Capture the cell that displays the provided text and extract its (x, y) central coordinate. 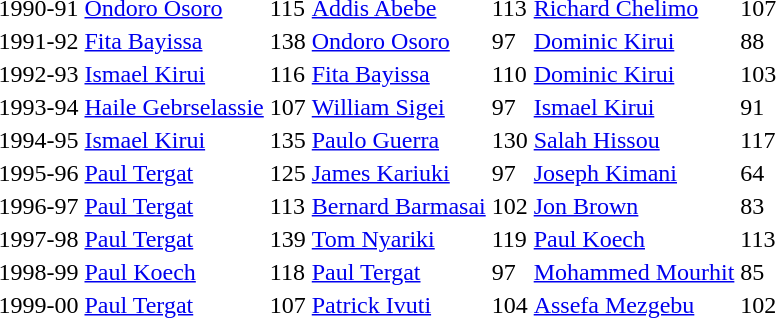
Haile Gebrselassie (174, 107)
107 (288, 107)
119 (510, 239)
135 (288, 140)
Tom Nyariki (398, 239)
110 (510, 74)
James Kariuki (398, 173)
William Sigei (398, 107)
Mohammed Mourhit (634, 272)
116 (288, 74)
113 (288, 206)
130 (510, 140)
Ondoro Osoro (398, 41)
125 (288, 173)
102 (510, 206)
Jon Brown (634, 206)
Joseph Kimani (634, 173)
139 (288, 239)
Bernard Barmasai (398, 206)
Salah Hissou (634, 140)
138 (288, 41)
118 (288, 272)
Paulo Guerra (398, 140)
